Find where the given text appears and provide that cell's center as (X, Y) coordinate. 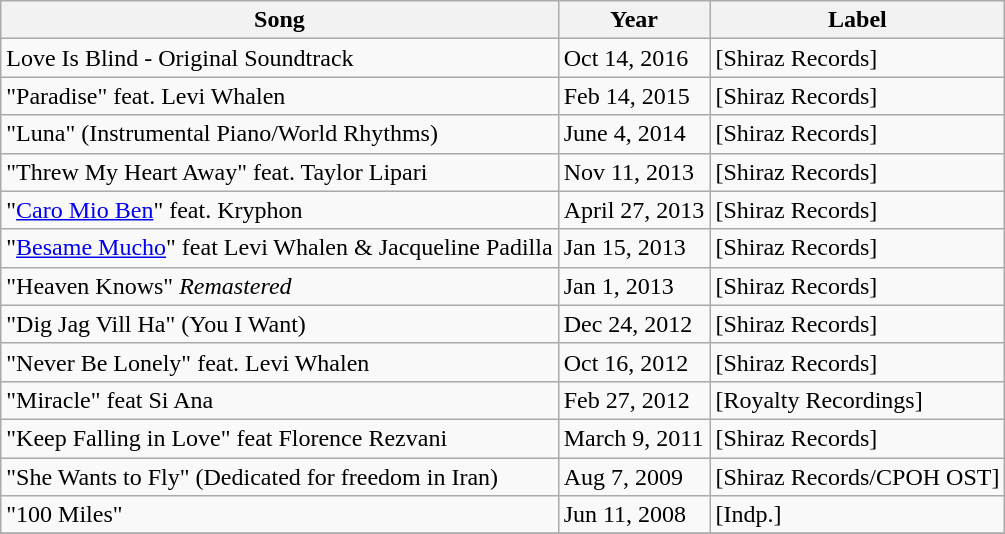
April 27, 2013 (634, 210)
"She Wants to Fly" (Dedicated for freedom in Iran) (280, 477)
"Dig Jag Vill Ha" (You I Want) (280, 324)
June 4, 2014 (634, 134)
Feb 14, 2015 (634, 96)
"Never Be Lonely" feat. Levi Whalen (280, 362)
Label (858, 20)
Nov 11, 2013 (634, 172)
"Luna" (Instrumental Piano/World Rhythms) (280, 134)
Jan 15, 2013 (634, 248)
"100 Miles" (280, 515)
[Shiraz Records/CPOH OST] (858, 477)
"Keep Falling in Love" feat Florence Rezvani (280, 438)
Feb 27, 2012 (634, 400)
"Threw My Heart Away" feat. Taylor Lipari (280, 172)
"Paradise" feat. Levi Whalen (280, 96)
Year (634, 20)
Song (280, 20)
"Heaven Knows" Remastered (280, 286)
[Royalty Recordings] (858, 400)
Oct 14, 2016 (634, 58)
"Miracle" feat Si Ana (280, 400)
Aug 7, 2009 (634, 477)
Love Is Blind - Original Soundtrack (280, 58)
Oct 16, 2012 (634, 362)
Jun 11, 2008 (634, 515)
"Caro Mio Ben" feat. Kryphon (280, 210)
Jan 1, 2013 (634, 286)
Dec 24, 2012 (634, 324)
March 9, 2011 (634, 438)
"Besame Mucho" feat Levi Whalen & Jacqueline Padilla (280, 248)
[Indp.] (858, 515)
